Search for the cell housing the specified text and yield its [X, Y] center coordinate. 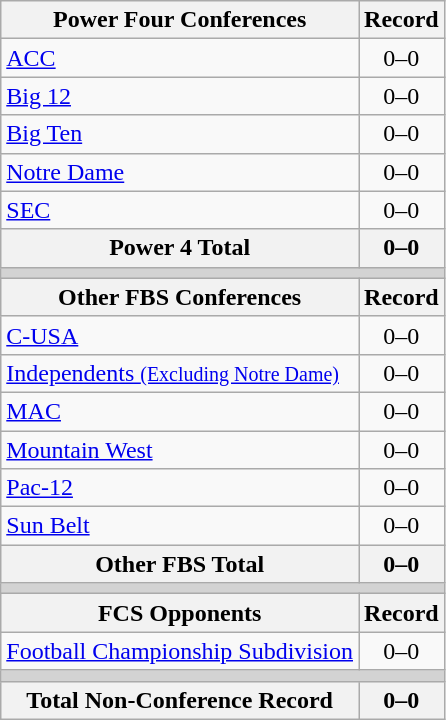
Power Four Conferences [180, 20]
Other FBS Conferences [180, 297]
Sun Belt [180, 526]
Big 12 [180, 96]
Notre Dame [180, 172]
Power 4 Total [180, 248]
Other FBS Total [180, 564]
Pac-12 [180, 488]
Mountain West [180, 449]
FCS Opponents [180, 613]
Total Non-Conference Record [180, 700]
MAC [180, 411]
Big Ten [180, 134]
Football Championship Subdivision [180, 651]
SEC [180, 210]
Independents (Excluding Notre Dame) [180, 373]
C-USA [180, 335]
ACC [180, 58]
